Determine the [x, y] coordinate at the center of the cell enclosing the given text.  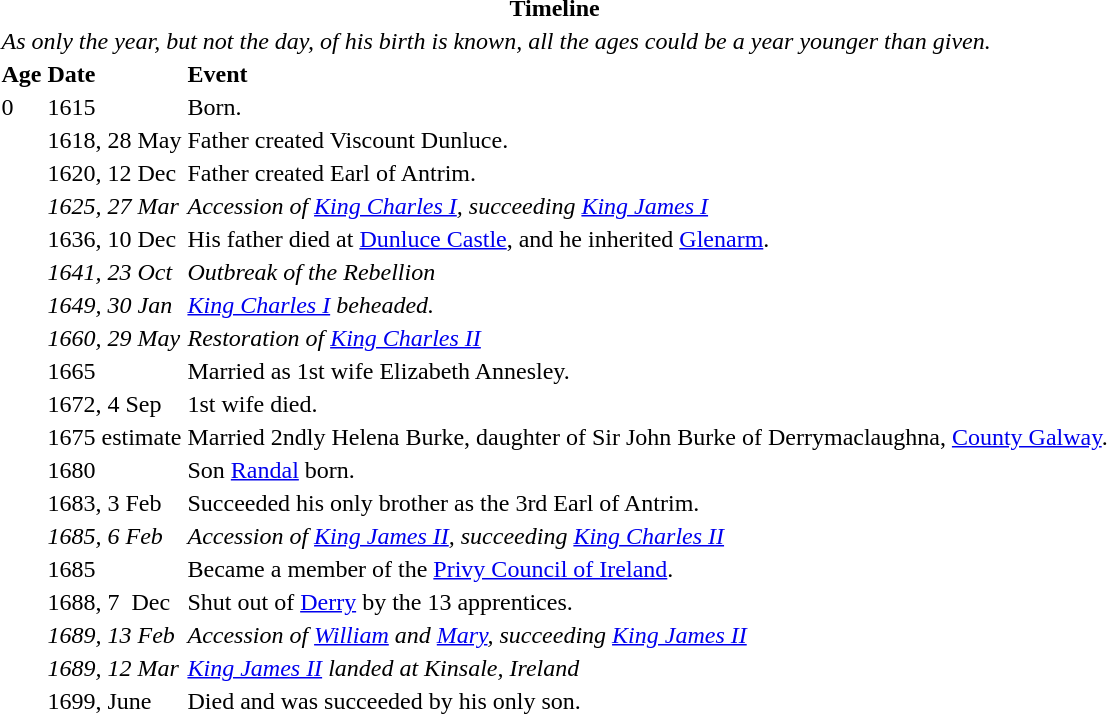
0 [22, 107]
1618, 28 May [114, 140]
1625, 27 Mar [114, 206]
1675 estimate [114, 437]
1636, 10 Dec [114, 239]
1683, 3 Feb [114, 503]
Age [22, 74]
1665 [114, 371]
1620, 12 Dec [114, 173]
Date [114, 74]
1660, 29 May [114, 338]
1689, 12 Mar [114, 668]
1672, 4 Sep [114, 404]
1685 [114, 569]
1641, 23 Oct [114, 272]
1689, 13 Feb [114, 635]
1680 [114, 470]
1685, 6 Feb [114, 536]
1688, 7 Dec [114, 602]
1649, 30 Jan [114, 305]
1615 [114, 107]
